Return the [X, Y] coordinate for the center point of the cell that contains the specified text.  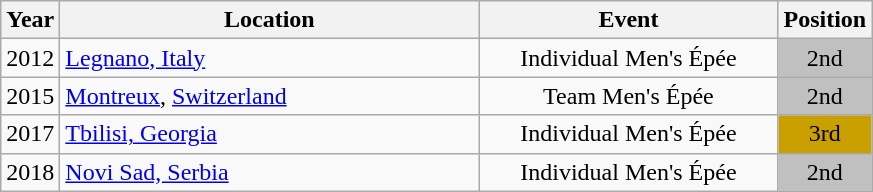
3rd [825, 134]
2017 [30, 134]
Year [30, 20]
Novi Sad, Serbia [270, 172]
2015 [30, 96]
Location [270, 20]
2012 [30, 58]
Tbilisi, Georgia [270, 134]
Team Men's Épée [628, 96]
2018 [30, 172]
Event [628, 20]
Legnano, Italy [270, 58]
Position [825, 20]
Montreux, Switzerland [270, 96]
